Return (x, y) of the center of cell containing provided text 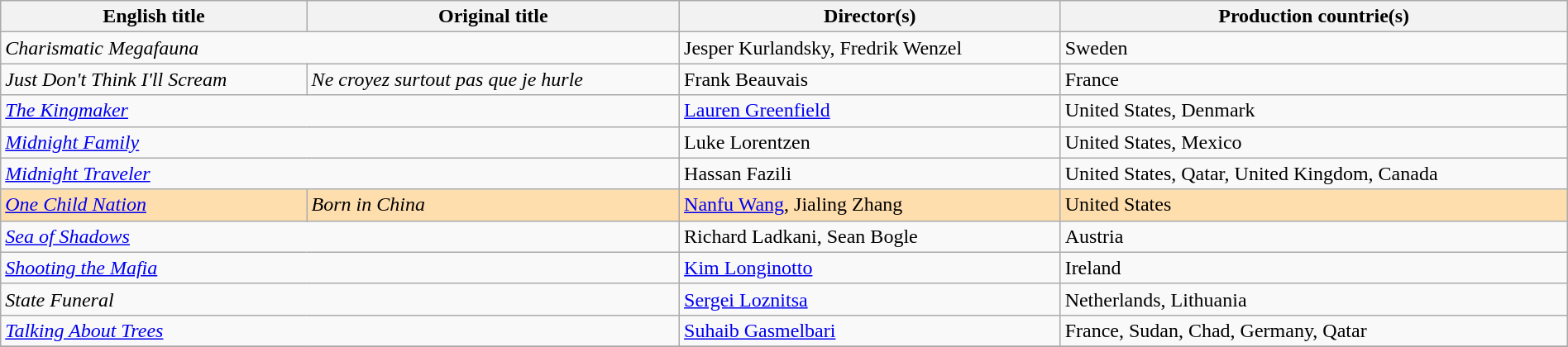
Suhaib Gasmelbari (870, 330)
Production countrie(s) (1313, 17)
Kim Longinotto (870, 268)
One Child Nation (154, 205)
United States (1313, 205)
Frank Beauvais (870, 79)
State Funeral (341, 299)
English title (154, 17)
Charismatic Megafauna (341, 48)
Ireland (1313, 268)
Nanfu Wang, Jialing Zhang (870, 205)
Austria (1313, 236)
Talking About Trees (341, 330)
Director(s) (870, 17)
Ne croyez surtout pas que je hurle (493, 79)
Sea of Shadows (341, 236)
Shooting the Mafia (341, 268)
Richard Ladkani, Sean Bogle (870, 236)
Born in China (493, 205)
United States, Qatar, United Kingdom, Canada (1313, 173)
Midnight Family (341, 142)
Sweden (1313, 48)
Lauren Greenfield (870, 111)
France (1313, 79)
United States, Denmark (1313, 111)
United States, Mexico (1313, 142)
The Kingmaker (341, 111)
France, Sudan, Chad, Germany, Qatar (1313, 330)
Luke Lorentzen (870, 142)
Hassan Fazili (870, 173)
Just Don't Think I'll Scream (154, 79)
Original title (493, 17)
Jesper Kurlandsky, Fredrik Wenzel (870, 48)
Sergei Loznitsa (870, 299)
Midnight Traveler (341, 173)
Netherlands, Lithuania (1313, 299)
